Determine the (X, Y) coordinate at the center of the cell enclosing the given text.  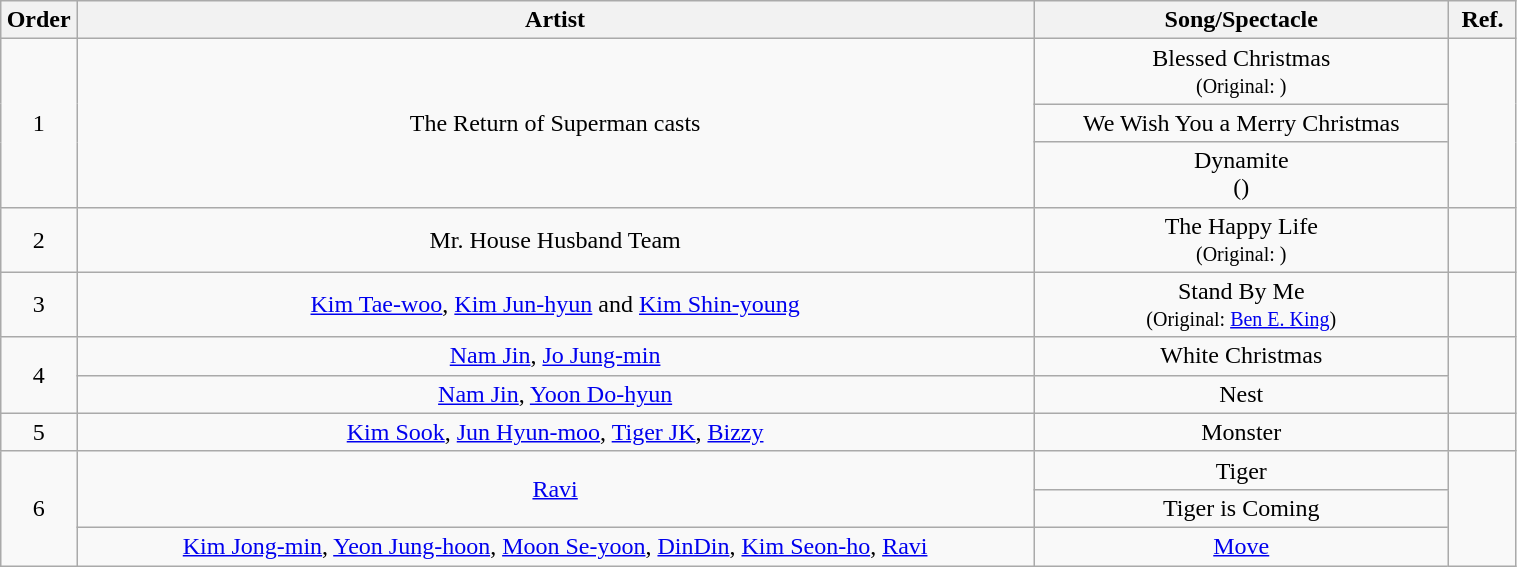
6 (39, 508)
We Wish You a Merry Christmas (1242, 123)
4 (39, 375)
Kim Sook, Jun Hyun-moo, Tiger JK, Bizzy (554, 432)
The Happy Life(Original: ) (1242, 240)
Song/Spectacle (1242, 20)
Order (39, 20)
2 (39, 240)
Blessed Christmas(Original: ) (1242, 72)
The Return of Superman casts (554, 123)
Move (1242, 546)
Nam Jin, Jo Jung-min (554, 356)
5 (39, 432)
Dynamite() (1242, 174)
White Christmas (1242, 356)
Ravi (554, 489)
Monster (1242, 432)
Artist (554, 20)
Nest (1242, 394)
Tiger (1242, 470)
1 (39, 123)
Ref. (1482, 20)
Tiger is Coming (1242, 508)
Kim Jong-min, Yeon Jung-hoon, Moon Se-yoon, DinDin, Kim Seon-ho, Ravi (554, 546)
Kim Tae-woo, Kim Jun-hyun and Kim Shin-young (554, 304)
3 (39, 304)
Mr. House Husband Team (554, 240)
Nam Jin, Yoon Do-hyun (554, 394)
Stand By Me(Original: Ben E. King) (1242, 304)
